Pinpoint the cell where the given text exists, returning its [x, y] midpoint coordinate. 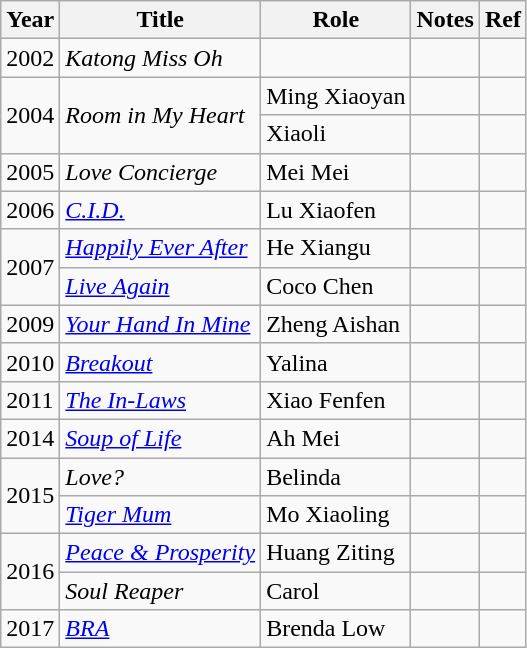
Brenda Low [336, 629]
Ah Mei [336, 438]
BRA [160, 629]
Lu Xiaofen [336, 210]
2005 [30, 172]
Katong Miss Oh [160, 58]
Ref [502, 20]
Love? [160, 477]
Breakout [160, 362]
Soup of Life [160, 438]
Live Again [160, 286]
2011 [30, 400]
Xiao Fenfen [336, 400]
2006 [30, 210]
2014 [30, 438]
Mo Xiaoling [336, 515]
The In-Laws [160, 400]
2007 [30, 267]
2015 [30, 496]
Room in My Heart [160, 115]
2004 [30, 115]
Tiger Mum [160, 515]
2017 [30, 629]
Role [336, 20]
Title [160, 20]
Peace & Prosperity [160, 553]
Xiaoli [336, 134]
Belinda [336, 477]
Ming Xiaoyan [336, 96]
Mei Mei [336, 172]
Year [30, 20]
2016 [30, 572]
Happily Ever After [160, 248]
Huang Ziting [336, 553]
Notes [445, 20]
2002 [30, 58]
Your Hand In Mine [160, 324]
C.I.D. [160, 210]
2010 [30, 362]
2009 [30, 324]
Coco Chen [336, 286]
Carol [336, 591]
Zheng Aishan [336, 324]
Soul Reaper [160, 591]
Love Concierge [160, 172]
Yalina [336, 362]
He Xiangu [336, 248]
